Detect which cell encompasses the target text, then output its [x, y] center coordinate. 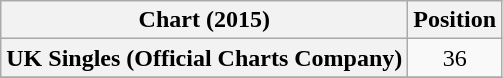
36 [455, 58]
UK Singles (Official Charts Company) [204, 58]
Position [455, 20]
Chart (2015) [204, 20]
